Capture the cell that displays the provided text and extract its (x, y) central coordinate. 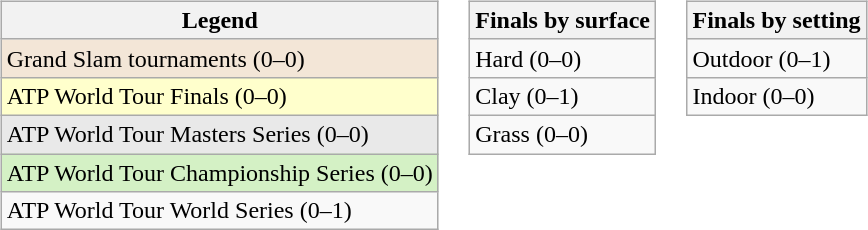
Indoor (0–0) (776, 96)
Clay (0–1) (563, 96)
Grand Slam tournaments (0–0) (220, 58)
Finals by surface (563, 20)
Hard (0–0) (563, 58)
ATP World Tour World Series (0–1) (220, 211)
Grass (0–0) (563, 134)
Legend (220, 20)
ATP World Tour Finals (0–0) (220, 96)
Finals by setting (776, 20)
ATP World Tour Masters Series (0–0) (220, 134)
Outdoor (0–1) (776, 58)
ATP World Tour Championship Series (0–0) (220, 173)
